Find where the given text appears and provide that cell's center as (x, y) coordinate. 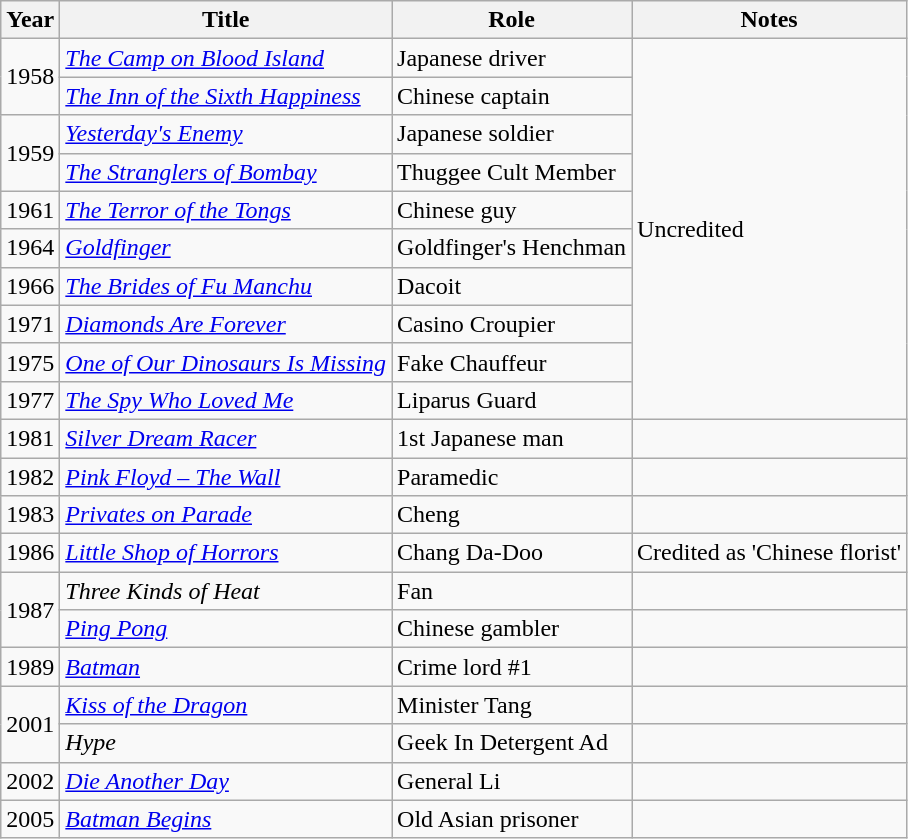
1st Japanese man (512, 438)
1982 (30, 477)
Batman Begins (226, 819)
1964 (30, 248)
Chinese gambler (512, 629)
Yesterday's Enemy (226, 134)
Notes (770, 20)
The Brides of Fu Manchu (226, 286)
Chinese captain (512, 96)
Pink Floyd – The Wall (226, 477)
Title (226, 20)
1961 (30, 210)
Old Asian prisoner (512, 819)
2005 (30, 819)
2001 (30, 724)
Year (30, 20)
The Terror of the Tongs (226, 210)
The Camp on Blood Island (226, 58)
Credited as 'Chinese florist' (770, 553)
Liparus Guard (512, 400)
1989 (30, 667)
Role (512, 20)
Ping Pong (226, 629)
Paramedic (512, 477)
Diamonds Are Forever (226, 324)
1959 (30, 153)
Hype (226, 743)
1958 (30, 77)
Privates on Parade (226, 515)
Thuggee Cult Member (512, 172)
Uncredited (770, 230)
Fan (512, 591)
Chang Da-Doo (512, 553)
One of Our Dinosaurs Is Missing (226, 362)
Kiss of the Dragon (226, 705)
1966 (30, 286)
Goldfinger's Henchman (512, 248)
The Spy Who Loved Me (226, 400)
Silver Dream Racer (226, 438)
Chinese guy (512, 210)
Dacoit (512, 286)
Die Another Day (226, 781)
Japanese soldier (512, 134)
1983 (30, 515)
2002 (30, 781)
Cheng (512, 515)
General Li (512, 781)
1981 (30, 438)
1986 (30, 553)
Japanese driver (512, 58)
Minister Tang (512, 705)
Geek In Detergent Ad (512, 743)
The Stranglers of Bombay (226, 172)
1975 (30, 362)
1977 (30, 400)
The Inn of the Sixth Happiness (226, 96)
Casino Croupier (512, 324)
Three Kinds of Heat (226, 591)
Goldfinger (226, 248)
Batman (226, 667)
Fake Chauffeur (512, 362)
1987 (30, 610)
1971 (30, 324)
Little Shop of Horrors (226, 553)
Crime lord #1 (512, 667)
